For the text-containing cell, return its midpoint in [x, y] coordinate format. 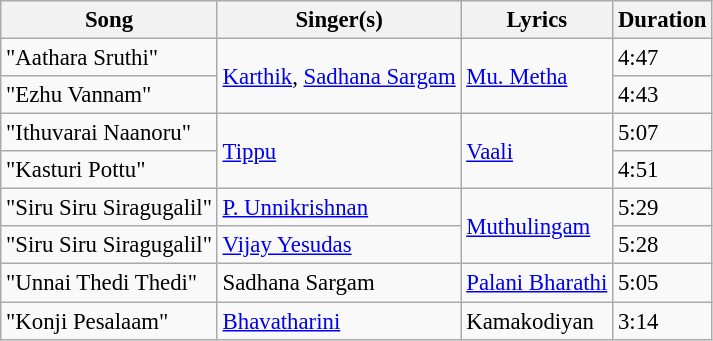
"Kasturi Pottu" [110, 170]
Tippu [339, 152]
Sadhana Sargam [339, 283]
Vaali [537, 152]
Lyrics [537, 20]
Duration [662, 20]
5:05 [662, 283]
5:29 [662, 208]
5:28 [662, 245]
"Konji Pesalaam" [110, 321]
5:07 [662, 133]
"Ithuvarai Naanoru" [110, 133]
4:47 [662, 58]
Singer(s) [339, 20]
4:43 [662, 95]
Mu. Metha [537, 76]
Palani Bharathi [537, 283]
Kamakodiyan [537, 321]
"Aathara Sruthi" [110, 58]
Muthulingam [537, 226]
"Unnai Thedi Thedi" [110, 283]
3:14 [662, 321]
Vijay Yesudas [339, 245]
Karthik, Sadhana Sargam [339, 76]
Song [110, 20]
"Ezhu Vannam" [110, 95]
Bhavatharini [339, 321]
4:51 [662, 170]
P. Unnikrishnan [339, 208]
